Capture the cell that displays the provided text and extract its [x, y] central coordinate. 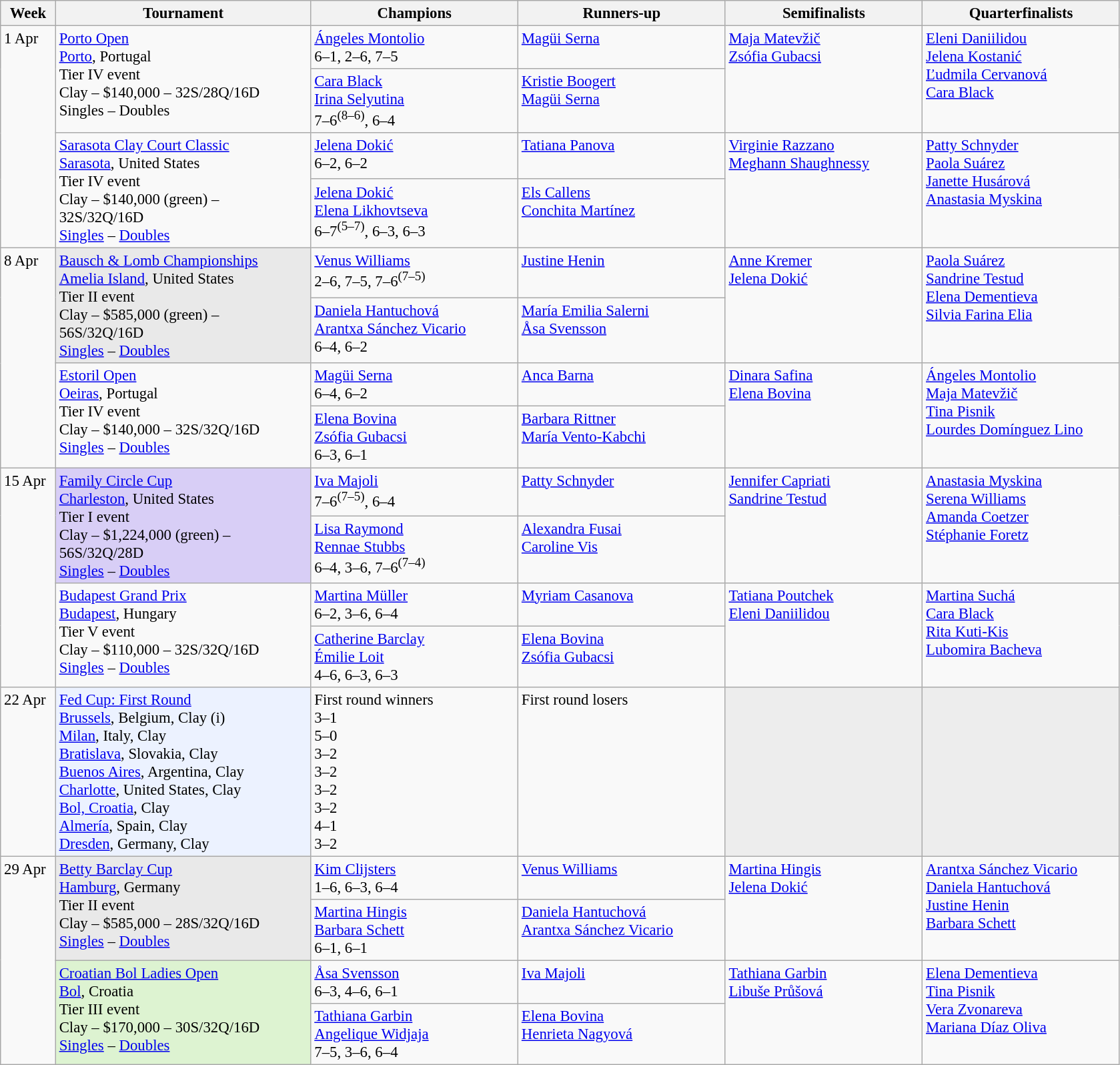
Iva Majoli [622, 982]
Åsa Svensson 6–3, 4–6, 6–1 [415, 982]
Anastasia Myskina Serena Williams Amanda Coetzer Stéphanie Foretz [1021, 526]
Virginie Razzano Meghann Shaughnessy [824, 191]
Week [28, 13]
Estoril Open Oeiras, Portugal Tier IV event Clay – $140,000 – 32S/32Q/16DSingles – Doubles [183, 415]
Daniela Hantuchová Arantxa Sánchez Vicario6–4, 6–2 [415, 330]
Champions [415, 13]
Kristie Boogert Magüi Serna [622, 101]
Myriam Casanova [622, 605]
Catherine Barclay Émilie Loit4–6, 6–3, 6–3 [415, 657]
Daniela Hantuchová Arantxa Sánchez Vicario [622, 930]
Maja Matevžič Zsófia Gubacsi [824, 80]
Kim Clijsters 1–6, 6–3, 6–4 [415, 878]
Barbara Rittner María Vento-Kabchi [622, 437]
Semifinalists [824, 13]
Bausch & Lomb Championships Amelia Island, United States Tier II event Clay – $585,000 (green) – 56S/32Q/16DSingles – Doubles [183, 306]
Sarasota Clay Court Classic Sarasota, United States Tier IV event Clay – $140,000 (green) – 32S/32Q/16DSingles – Doubles [183, 191]
Magüi Serna 6–4, 6–2 [415, 384]
Arantxa Sánchez Vicario Daniela Hantuchová Justine Henin Barbara Schett [1021, 908]
Elena Bovina Zsófia Gubacsi6–3, 6–1 [415, 437]
Anne Kremer Jelena Dokić [824, 306]
Dinara Safina Elena Bovina [824, 415]
Els Callens Conchita Martínez [622, 214]
Cara Black Irina Selyutina7–6(8–6), 6–4 [415, 101]
Venus Williams [622, 878]
Martina Suchá Cara Black Rita Kuti-Kis Lubomira Bacheva [1021, 635]
Tathiana Garbin Libuše Průšová [824, 1012]
Jennifer Capriati Sandrine Testud [824, 526]
Tatiana Panova [622, 156]
Budapest Grand Prix Budapest, Hungary Tier V event Clay – $110,000 – 32S/32Q/16DSingles – Doubles [183, 635]
Elena Dementieva Tina Pisnik Vera Zvonareva Mariana Díaz Oliva [1021, 1012]
Jelena Dokić Elena Likhovtseva6–7(5–7), 6–3, 6–3 [415, 214]
Martina Hingis Jelena Dokić [824, 908]
Alexandra Fusai Caroline Vis [622, 549]
Family Circle Cup Charleston, United States Tier I event Clay – $1,224,000 (green) – 56S/32Q/28DSingles – Doubles [183, 526]
Ángeles Montolio 6–1, 2–6, 7–5 [415, 48]
Patty Schnyder [622, 492]
María Emilia Salerni Åsa Svensson [622, 330]
Anca Barna [622, 384]
Elena Bovina Zsófia Gubacsi [622, 657]
Justine Henin [622, 273]
Eleni Daniilidou Jelena Kostanić Ľudmila Cervanová Cara Black [1021, 80]
Betty Barclay Cup Hamburg, Germany Tier II event Clay – $585,000 – 28S/32Q/16DSingles – Doubles [183, 908]
Paola Suárez Sandrine Testud Elena Dementieva Silvia Farina Elia [1021, 306]
Ángeles Montolio Maja Matevžič Tina Pisnik Lourdes Domínguez Lino [1021, 415]
Patty Schnyder Paola Suárez Janette Husárová Anastasia Myskina [1021, 191]
Quarterfinalists [1021, 13]
Tatiana Poutchek Eleni Daniilidou [824, 635]
15 Apr [28, 578]
Martina Hingis Barbara Schett6–1, 6–1 [415, 930]
Venus Williams 2–6, 7–5, 7–6(7–5) [415, 273]
Croatian Bol Ladies Open Bol, Croatia Tier III event Clay – $170,000 – 30S/32Q/16DSingles – Doubles [183, 1012]
8 Apr [28, 358]
Lisa Raymond Rennae Stubbs6–4, 3–6, 7–6(7–4) [415, 549]
Iva Majoli 7–6(7–5), 6–4 [415, 492]
First round losers [622, 771]
Martina Müller 6–2, 3–6, 6–4 [415, 605]
Porto Open Porto, Portugal Tier IV event Clay – $140,000 – 32S/28Q/16DSingles – Doubles [183, 80]
Tournament [183, 13]
Tathiana Garbin Angelique Widjaja7–5, 3–6, 6–4 [415, 1034]
Magüi Serna [622, 48]
1 Apr [28, 137]
First round winners 3–1 5–0 3–2 3–2 3–2 3–2 4–1 3–2 [415, 771]
Jelena Dokić 6–2, 6–2 [415, 156]
Elena Bovina Henrieta Nagyová [622, 1034]
29 Apr [28, 960]
Runners-up [622, 13]
22 Apr [28, 771]
